Return (X, Y) of the center of cell containing provided text 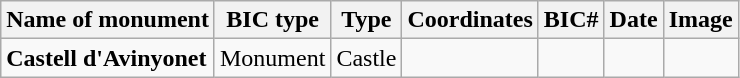
Date (634, 20)
BIC type (272, 20)
Image (700, 20)
Name of monument (108, 20)
Castell d'Avinyonet (108, 58)
BIC# (571, 20)
Coordinates (470, 20)
Castle (366, 58)
Monument (272, 58)
Type (366, 20)
